Locate the cell with the specified text and output its [x, y] center coordinate. 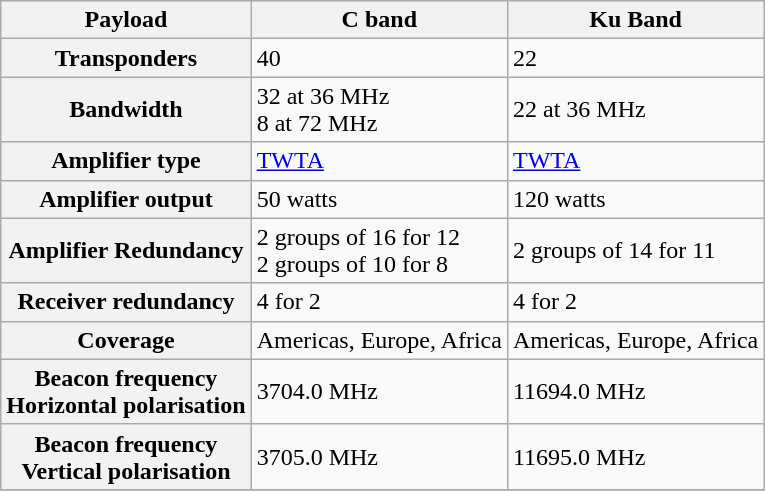
Bandwidth [126, 110]
22 [635, 58]
11695.0 MHz [635, 456]
2 groups of 16 for 122 groups of 10 for 8 [379, 250]
Payload [126, 20]
Coverage [126, 340]
2 groups of 14 for 11 [635, 250]
Beacon frequencyHorizontal polarisation [126, 392]
3704.0 MHz [379, 392]
Receiver redundancy [126, 302]
Amplifier type [126, 161]
Beacon frequencyVertical polarisation [126, 456]
C band [379, 20]
Transponders [126, 58]
40 [379, 58]
120 watts [635, 199]
3705.0 MHz [379, 456]
50 watts [379, 199]
Amplifier Redundancy [126, 250]
11694.0 MHz [635, 392]
Ku Band [635, 20]
22 at 36 MHz [635, 110]
32 at 36 MHz8 at 72 MHz [379, 110]
Amplifier output [126, 199]
